Return (X, Y) of the center of cell containing provided text 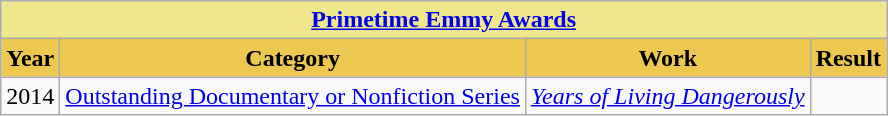
Category (293, 58)
Primetime Emmy Awards (444, 20)
Outstanding Documentary or Nonfiction Series (293, 96)
Work (668, 58)
2014 (30, 96)
Result (848, 58)
Years of Living Dangerously (668, 96)
Year (30, 58)
